Detect which cell encompasses the target text, then output its (x, y) center coordinate. 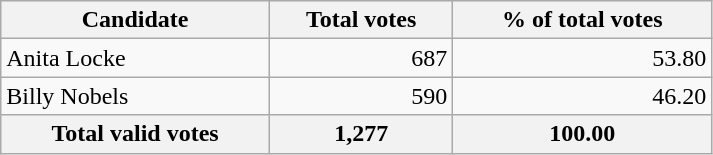
100.00 (582, 134)
% of total votes (582, 20)
Anita Locke (136, 58)
687 (360, 58)
Total votes (360, 20)
Candidate (136, 20)
46.20 (582, 96)
Total valid votes (136, 134)
Billy Nobels (136, 96)
53.80 (582, 58)
1,277 (360, 134)
590 (360, 96)
